Find where the given text appears and provide that cell's center as [x, y] coordinate. 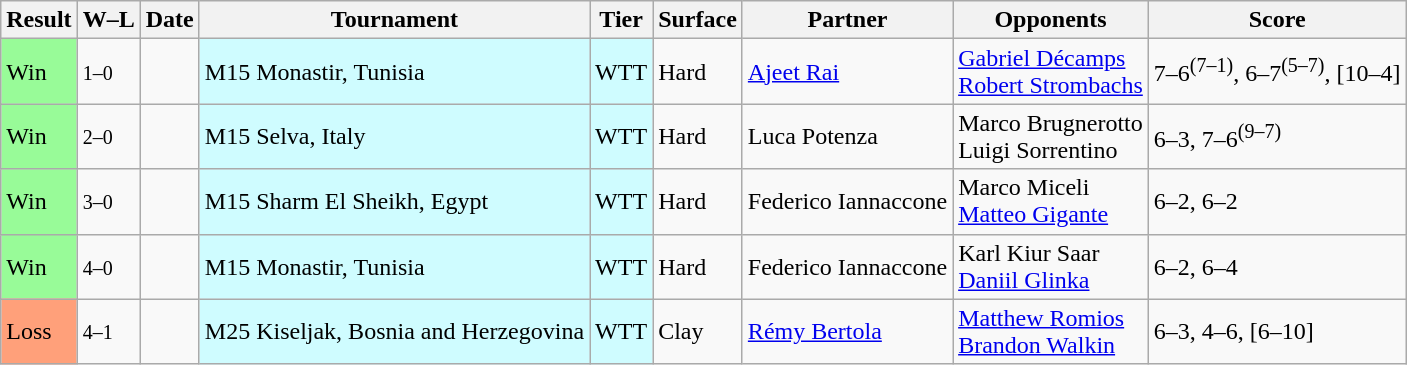
Luca Potenza [847, 136]
Marco Brugnerotto Luigi Sorrentino [1051, 136]
M15 Sharm El Sheikh, Egypt [394, 202]
Opponents [1051, 20]
6–3, 7–6(9–7) [1277, 136]
Tier [622, 20]
Marco Miceli Matteo Gigante [1051, 202]
6–3, 4–6, [6–10] [1277, 332]
1–0 [108, 72]
Result [39, 20]
Rémy Bertola [847, 332]
M15 Selva, Italy [394, 136]
4–1 [108, 332]
Matthew Romios Brandon Walkin [1051, 332]
Partner [847, 20]
Score [1277, 20]
6–2, 6–4 [1277, 266]
Date [170, 20]
Tournament [394, 20]
3–0 [108, 202]
M25 Kiseljak, Bosnia and Herzegovina [394, 332]
Surface [698, 20]
4–0 [108, 266]
Karl Kiur Saar Daniil Glinka [1051, 266]
6–2, 6–2 [1277, 202]
W–L [108, 20]
Loss [39, 332]
7–6(7–1), 6–7(5–7), [10–4] [1277, 72]
2–0 [108, 136]
Ajeet Rai [847, 72]
Gabriel Décamps Robert Strombachs [1051, 72]
Clay [698, 332]
